From the cell containing the given text, extract its center point as [x, y] coordinate. 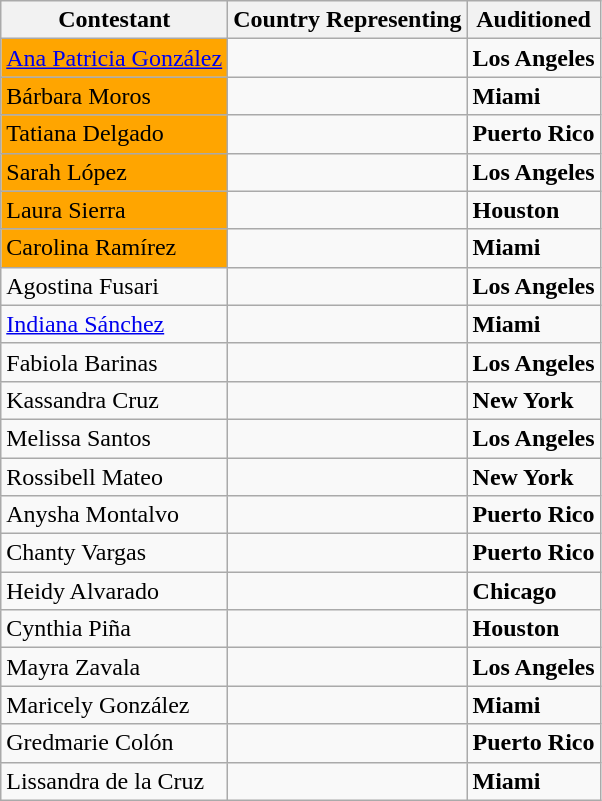
Auditioned [534, 20]
Mayra Zavala [114, 667]
Rossibell Mateo [114, 477]
Laura Sierra [114, 210]
Sarah López [114, 172]
Kassandra Cruz [114, 400]
Carolina Ramírez [114, 248]
Contestant [114, 20]
Fabiola Barinas [114, 362]
Melissa Santos [114, 438]
Chicago [534, 591]
Indiana Sánchez [114, 324]
Anysha Montalvo [114, 515]
Bárbara Moros [114, 96]
Country Representing [348, 20]
Lissandra de la Cruz [114, 781]
Ana Patricia González [114, 58]
Agostina Fusari [114, 286]
Tatiana Delgado [114, 134]
Cynthia Piña [114, 629]
Maricely González [114, 705]
Chanty Vargas [114, 553]
Heidy Alvarado [114, 591]
Gredmarie Colón [114, 743]
